Identify which cell holds the provided text, then report its (X, Y) central coordinate. 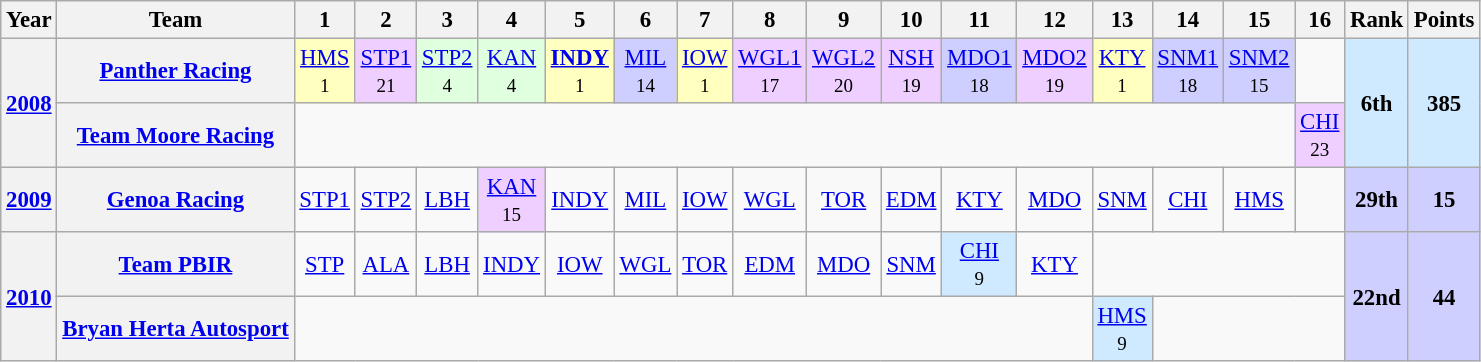
2010 (29, 296)
STP (324, 264)
WGL220 (844, 72)
CHI (1188, 200)
MIL (645, 200)
MIL14 (645, 72)
7 (705, 20)
HMS (1258, 200)
44 (1444, 296)
5 (580, 20)
Year (29, 20)
CHI23 (1320, 136)
13 (1122, 20)
MDO118 (980, 72)
3 (448, 20)
14 (1188, 20)
MDO219 (1054, 72)
2008 (29, 104)
10 (912, 20)
Genoa Racing (176, 200)
2009 (29, 200)
KTY1 (1122, 72)
Team (176, 20)
1 (324, 20)
STP2 (386, 200)
ALA (386, 264)
9 (844, 20)
HMS9 (1122, 330)
STP24 (448, 72)
8 (770, 20)
6th (1377, 104)
HMS1 (324, 72)
Panther Racing (176, 72)
385 (1444, 104)
2 (386, 20)
12 (1054, 20)
Bryan Herta Autosport (176, 330)
SNM118 (1188, 72)
KAN4 (512, 72)
NSH19 (912, 72)
CHI9 (980, 264)
STP1 (324, 200)
6 (645, 20)
SNM215 (1258, 72)
Rank (1377, 20)
Team PBIR (176, 264)
KAN15 (512, 200)
STP121 (386, 72)
16 (1320, 20)
INDY1 (580, 72)
11 (980, 20)
Team Moore Racing (176, 136)
WGL117 (770, 72)
IOW1 (705, 72)
Points (1444, 20)
22nd (1377, 296)
29th (1377, 200)
4 (512, 20)
